Extract the (x, y) coordinate from the center of the cell holding the provided text.  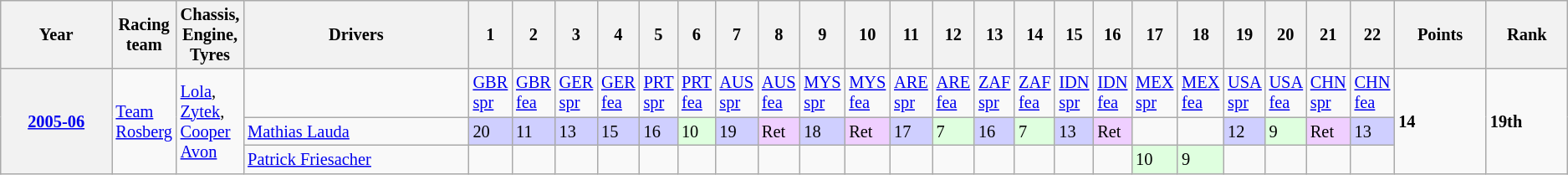
Rank (1527, 34)
Lola,Zytek,Cooper Avon (211, 121)
1 (491, 34)
Patrick Friesacher (356, 159)
4 (618, 34)
USA fea (1286, 93)
ZAF fea (1034, 93)
GER spr (576, 93)
6 (696, 34)
AUS spr (737, 93)
MEX spr (1154, 93)
GBR fea (534, 93)
Year (57, 34)
ARE spr (911, 93)
GER fea (618, 93)
Racingteam (144, 34)
Mathias Lauda (356, 131)
MYS fea (867, 93)
GBR spr (491, 93)
Chassis,Engine,Tyres (211, 34)
Points (1440, 34)
21 (1328, 34)
AUS fea (779, 93)
19th (1527, 121)
USA spr (1244, 93)
ARE fea (953, 93)
ZAF spr (994, 93)
2 (534, 34)
PRT spr (659, 93)
2005-06 (57, 121)
IDN fea (1112, 93)
IDN spr (1074, 93)
CHN fea (1373, 93)
MEX fea (1201, 93)
22 (1373, 34)
Team Rosberg (144, 121)
5 (659, 34)
3 (576, 34)
Drivers (356, 34)
8 (779, 34)
MYS spr (822, 93)
CHN spr (1328, 93)
PRT fea (696, 93)
